Determine the (x, y) coordinate at the center of the cell enclosing the given text.  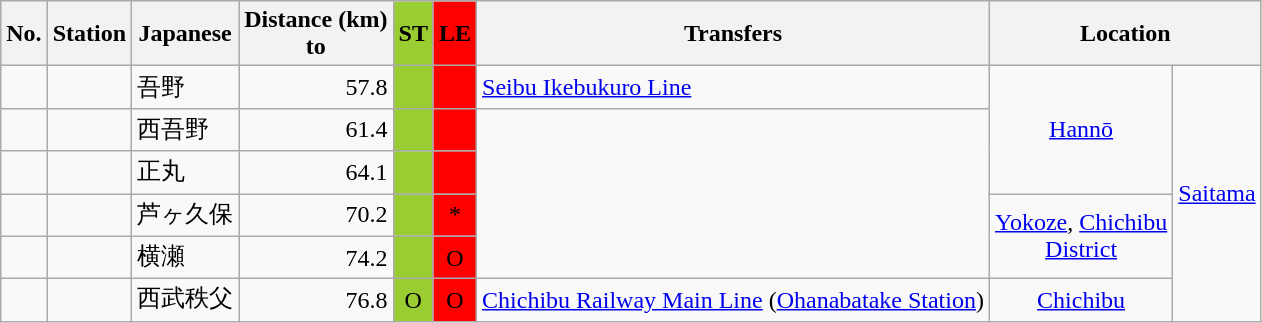
正丸 (186, 172)
64.1 (316, 172)
Hannō (1080, 130)
ST (413, 34)
西吾野 (186, 130)
Chichibu (1080, 300)
Saitama (1217, 194)
西武秩父 (186, 300)
吾野 (186, 88)
* (454, 216)
Yokoze, ChichibuDistrict (1080, 236)
芦ヶ久保 (186, 216)
Seibu Ikebukuro Line (734, 88)
70.2 (316, 216)
57.8 (316, 88)
76.8 (316, 300)
Station (89, 34)
Japanese (186, 34)
61.4 (316, 130)
No. (24, 34)
LE (454, 34)
Location (1125, 34)
74.2 (316, 258)
横瀬 (186, 258)
Transfers (734, 34)
Chichibu Railway Main Line (Ohanabatake Station) (734, 300)
Distance (km)to (316, 34)
